For the text-containing cell, return its midpoint in [X, Y] coordinate format. 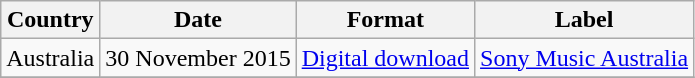
Sony Music Australia [584, 58]
Australia [50, 58]
Country [50, 20]
30 November 2015 [198, 58]
Digital download [385, 58]
Label [584, 20]
Format [385, 20]
Date [198, 20]
